Identify which cell holds the provided text, then report its (X, Y) central coordinate. 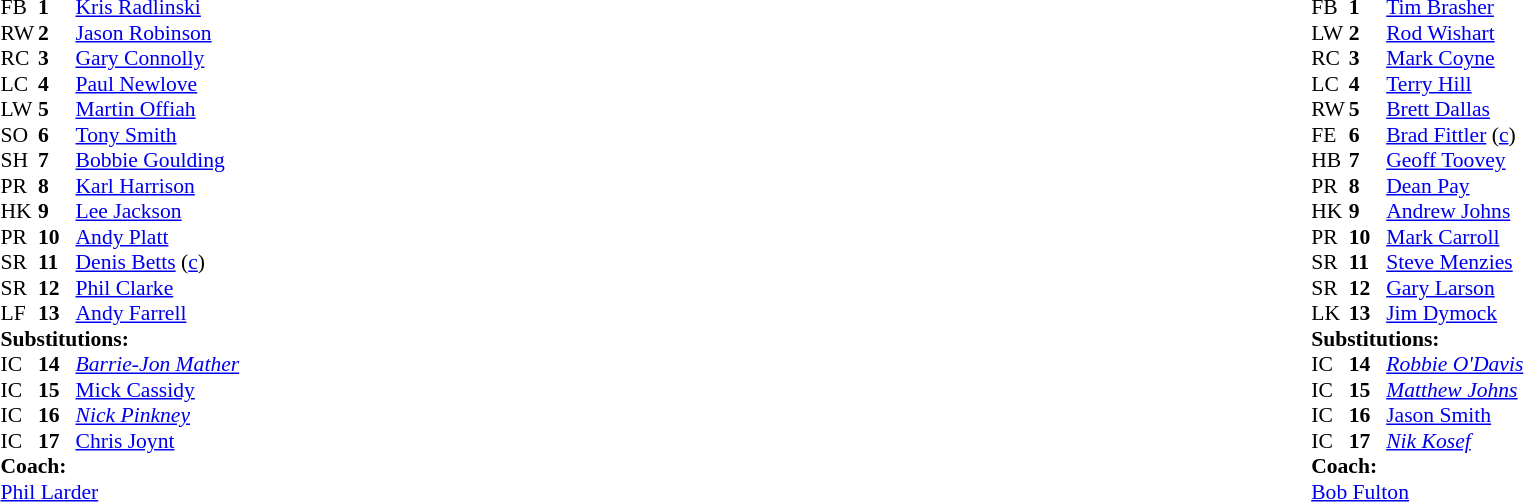
Gary Connolly (158, 59)
Mark Coyne (1454, 59)
Brad Fittler (c) (1454, 135)
Gary Larson (1454, 288)
Dean Pay (1454, 186)
LF (19, 313)
Karl Harrison (158, 186)
Bobbie Goulding (158, 161)
SO (19, 135)
Phil Clarke (158, 288)
Lee Jackson (158, 211)
Rod Wishart (1454, 33)
Barrie-Jon Mather (158, 365)
FE (1330, 135)
Jason Smith (1454, 415)
Mark Carroll (1454, 237)
SH (19, 161)
Chris Joynt (158, 441)
Nick Pinkney (158, 415)
HB (1330, 161)
Nik Kosef (1454, 441)
Mick Cassidy (158, 390)
Paul Newlove (158, 84)
LK (1330, 313)
Geoff Toovey (1454, 161)
Matthew Johns (1454, 390)
Steve Menzies (1454, 263)
Terry Hill (1454, 84)
Andrew Johns (1454, 211)
Andy Farrell (158, 313)
Robbie O'Davis (1454, 365)
Jason Robinson (158, 33)
Tony Smith (158, 135)
Denis Betts (c) (158, 263)
Jim Dymock (1454, 313)
Martin Offiah (158, 109)
Andy Platt (158, 237)
Brett Dallas (1454, 109)
